Detect which cell encompasses the target text, then output its [X, Y] center coordinate. 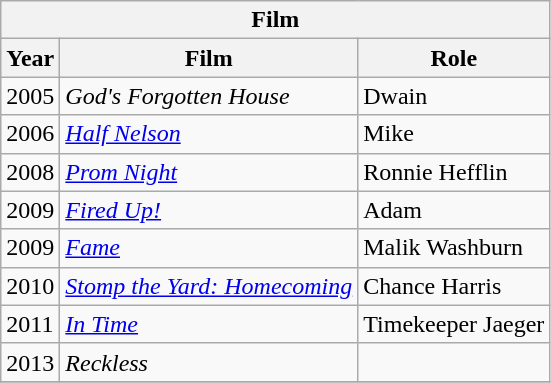
2008 [30, 172]
Stomp the Yard: Homecoming [209, 286]
Role [454, 58]
Mike [454, 134]
Malik Washburn [454, 248]
2011 [30, 324]
Prom Night [209, 172]
Fame [209, 248]
Fired Up! [209, 210]
Year [30, 58]
Adam [454, 210]
Ronnie Hefflin [454, 172]
2013 [30, 362]
Timekeeper Jaeger [454, 324]
Half Nelson [209, 134]
In Time [209, 324]
2006 [30, 134]
Dwain [454, 96]
2005 [30, 96]
Chance Harris [454, 286]
2010 [30, 286]
God's Forgotten House [209, 96]
Reckless [209, 362]
